Scan for the cell matching the given text and deliver its [x, y] coordinate at center. 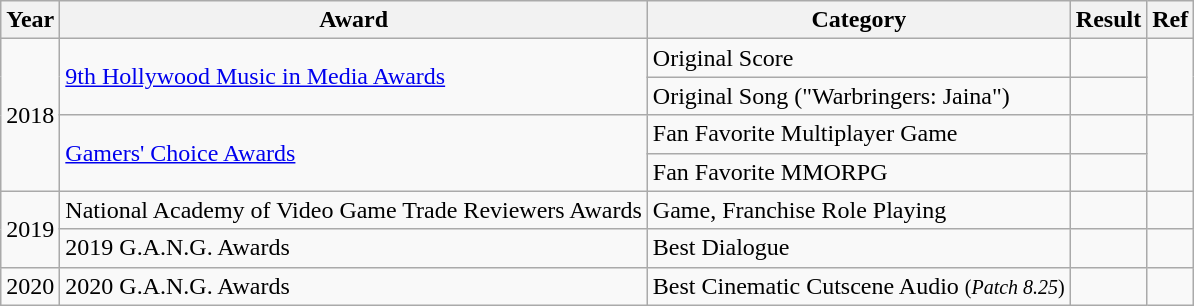
2020 G.A.N.G. Awards [354, 286]
Original Song ("Warbringers: Jaina") [858, 96]
2019 G.A.N.G. Awards [354, 248]
2018 [30, 115]
Best Cinematic Cutscene Audio (Patch 8.25) [858, 286]
9th Hollywood Music in Media Awards [354, 77]
Original Score [858, 58]
Game, Franchise Role Playing [858, 210]
Gamers' Choice Awards [354, 153]
Award [354, 20]
Ref [1170, 20]
2019 [30, 229]
Result [1108, 20]
Fan Favorite Multiplayer Game [858, 134]
2020 [30, 286]
Fan Favorite MMORPG [858, 172]
Best Dialogue [858, 248]
National Academy of Video Game Trade Reviewers Awards [354, 210]
Category [858, 20]
Year [30, 20]
